Identify which cell holds the provided text, then report its (X, Y) central coordinate. 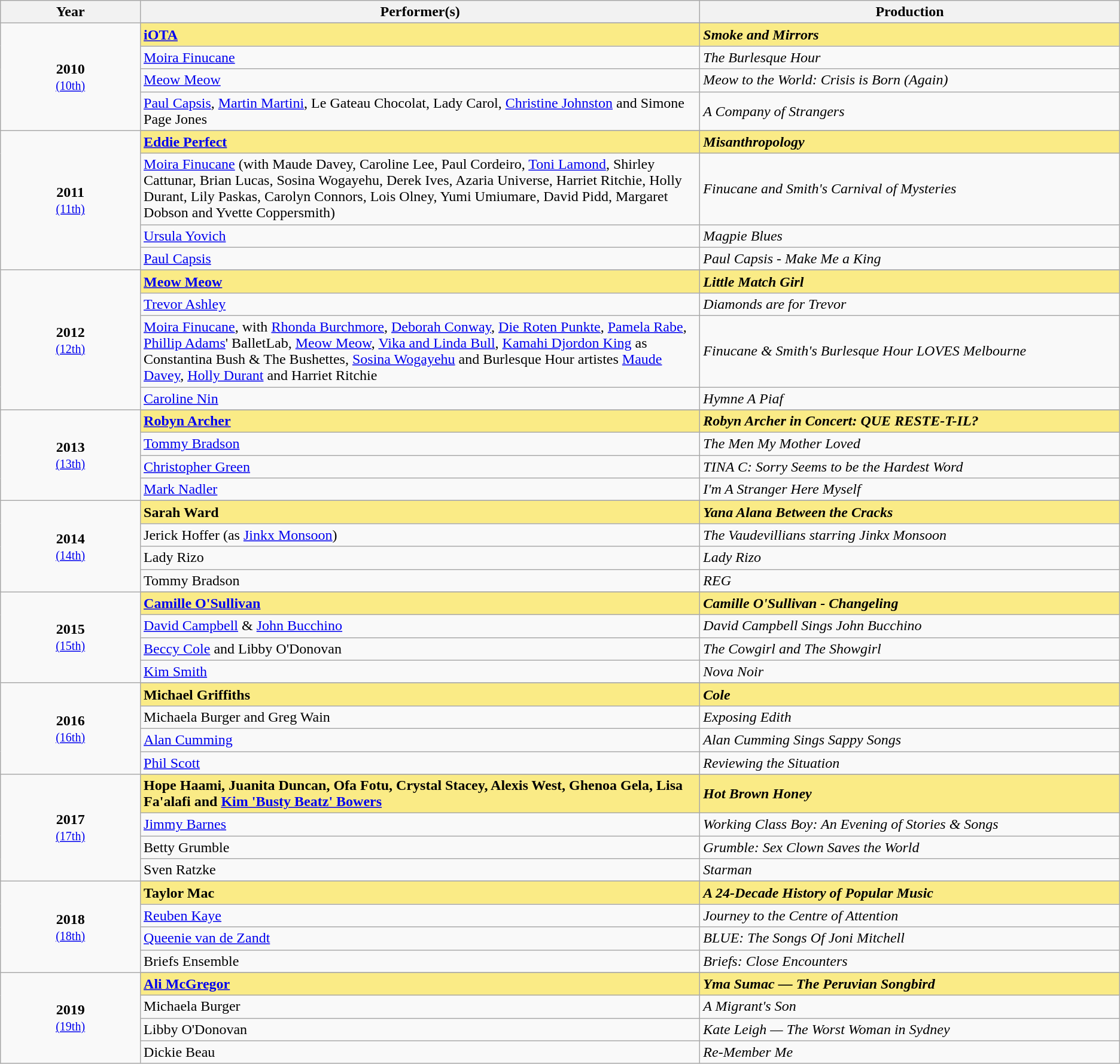
Ursula Yovich (420, 236)
Diamonds are for Trevor (909, 304)
Caroline Nin (420, 398)
Mark Nadler (420, 490)
Exposing Edith (909, 717)
Dickie Beau (420, 1052)
Kim Smith (420, 671)
A 24-Decade History of Popular Music (909, 893)
2015(15th) (71, 637)
Starman (909, 870)
2013(13th) (71, 455)
Journey to the Centre of Attention (909, 916)
2018(18th) (71, 927)
I'm A Stranger Here Myself (909, 490)
Michael Griffiths (420, 694)
Yma Sumac — The Peruvian Songbird (909, 984)
Misanthropology (909, 142)
2017(17th) (71, 828)
Paul Capsis - Make Me a King (909, 259)
Christopher Green (420, 467)
The Burlesque Hour (909, 57)
Paul Capsis, Martin Martini, Le Gateau Chocolat, Lady Carol, Christine Johnston and Simone Page Jones (420, 111)
REG (909, 580)
Re-Member Me (909, 1052)
Production (909, 12)
Finucane and Smith's Carnival of Mysteries (909, 189)
Briefs: Close Encounters (909, 961)
Jerick Hoffer (as Jinkx Monsoon) (420, 535)
BLUE: The Songs Of Joni Mitchell (909, 938)
Queenie van de Zandt (420, 938)
The Vaudevillians starring Jinkx Monsoon (909, 535)
2014(14th) (71, 546)
David Campbell & John Bucchino (420, 626)
Year (71, 12)
iOTA (420, 35)
Kate Leigh — The Worst Woman in Sydney (909, 1029)
Camille O'Sullivan - Changeling (909, 603)
2011(11th) (71, 200)
Sven Ratzke (420, 870)
Jimmy Barnes (420, 825)
Hot Brown Honey (909, 794)
The Cowgirl and The Showgirl (909, 649)
A Migrant's Son (909, 1007)
Briefs Ensemble (420, 961)
Reuben Kaye (420, 916)
Hope Haami, Juanita Duncan, Ofa Fotu, Crystal Stacey, Alexis West, Ghenoa Gela, Lisa Fa'alafi and Kim 'Busty Beatz' Bowers (420, 794)
Paul Capsis (420, 259)
The Men My Mother Loved (909, 444)
Little Match Girl (909, 281)
Eddie Perfect (420, 142)
Performer(s) (420, 12)
Cole (909, 694)
Libby O'Donovan (420, 1029)
Trevor Ashley (420, 304)
Betty Grumble (420, 847)
2012(12th) (71, 340)
Alan Cumming (420, 740)
Sarah Ward (420, 512)
David Campbell Sings John Bucchino (909, 626)
Working Class Boy: An Evening of Stories & Songs (909, 825)
Meow to the World: Crisis is Born (Again) (909, 80)
Nova Noir (909, 671)
Moira Finucane (420, 57)
Ali McGregor (420, 984)
Alan Cumming Sings Sappy Songs (909, 740)
Michaela Burger (420, 1007)
Phil Scott (420, 763)
A Company of Strangers (909, 111)
Hymne A Piaf (909, 398)
Grumble: Sex Clown Saves the World (909, 847)
Michaela Burger and Greg Wain (420, 717)
Yana Alana Between the Cracks (909, 512)
Camille O'Sullivan (420, 603)
TINA C: Sorry Seems to be the Hardest Word (909, 467)
2019(19th) (71, 1018)
Robyn Archer in Concert: QUE RESTE-T-IL? (909, 421)
Smoke and Mirrors (909, 35)
Reviewing the Situation (909, 763)
2016(16th) (71, 728)
2010(10th) (71, 77)
Magpie Blues (909, 236)
Beccy Cole and Libby O'Donovan (420, 649)
Robyn Archer (420, 421)
Taylor Mac (420, 893)
Finucane & Smith's Burlesque Hour LOVES Melbourne (909, 351)
